Detect which cell encompasses the target text, then output its [X, Y] center coordinate. 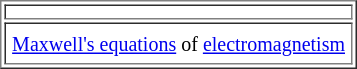
Maxwell's equations of electromagnetism [179, 43]
